Return [x, y] of the center of cell containing provided text 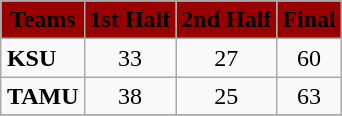
TAMU [42, 96]
2nd Half [226, 20]
38 [130, 96]
25 [226, 96]
33 [130, 58]
60 [309, 58]
Teams [42, 20]
63 [309, 96]
Final [309, 20]
1st Half [130, 20]
27 [226, 58]
KSU [42, 58]
